Determine the (x, y) coordinate at the center of the cell enclosing the given text.  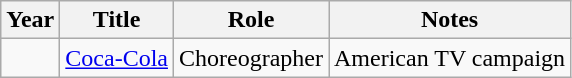
Choreographer (250, 58)
Role (250, 20)
Notes (449, 20)
American TV campaign (449, 58)
Coca-Cola (117, 58)
Year (30, 20)
Title (117, 20)
